Locate the cell with the specified text and output its [x, y] center coordinate. 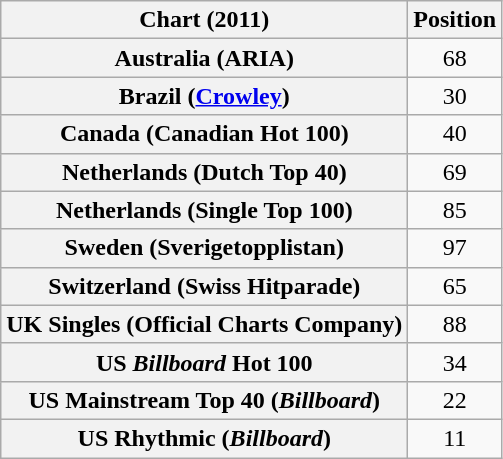
Canada (Canadian Hot 100) [204, 134]
Australia (ARIA) [204, 58]
Netherlands (Dutch Top 40) [204, 172]
Netherlands (Single Top 100) [204, 210]
US Mainstream Top 40 (Billboard) [204, 400]
US Rhythmic (Billboard) [204, 438]
US Billboard Hot 100 [204, 362]
97 [455, 248]
30 [455, 96]
40 [455, 134]
Brazil (Crowley) [204, 96]
Switzerland (Swiss Hitparade) [204, 286]
11 [455, 438]
Sweden (Sverigetopplistan) [204, 248]
69 [455, 172]
Chart (2011) [204, 20]
85 [455, 210]
Position [455, 20]
65 [455, 286]
88 [455, 324]
22 [455, 400]
34 [455, 362]
UK Singles (Official Charts Company) [204, 324]
68 [455, 58]
